Extract the (x, y) coordinate from the center of the cell holding the provided text.  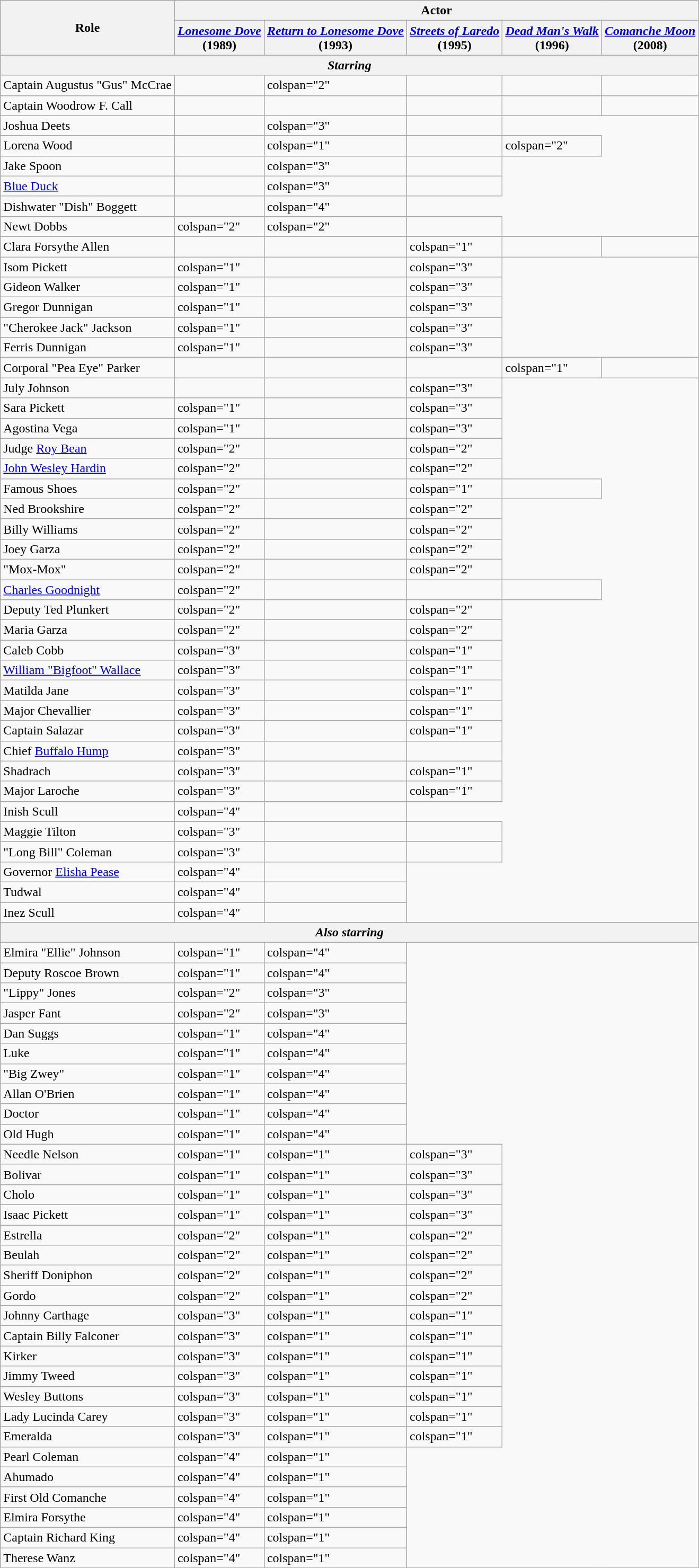
Old Hugh (88, 1134)
Ahumado (88, 1477)
Streets of Laredo (1995) (454, 38)
Elmira Forsythe (88, 1517)
Needle Nelson (88, 1154)
"Long Bill" Coleman (88, 852)
"Big Zwey" (88, 1074)
Jimmy Tweed (88, 1376)
Charles Goodnight (88, 590)
Inez Scull (88, 912)
Role (88, 28)
Kirker (88, 1356)
Deputy Roscoe Brown (88, 973)
Therese Wanz (88, 1557)
Gideon Walker (88, 287)
Johnny Carthage (88, 1316)
Deputy Ted Plunkert (88, 610)
Chief Buffalo Hump (88, 751)
Cholo (88, 1194)
Billy Williams (88, 529)
Dan Suggs (88, 1033)
Allan O'Brien (88, 1094)
Captain Woodrow F. Call (88, 105)
Newt Dobbs (88, 226)
Maggie Tilton (88, 831)
Maria Garza (88, 630)
Wesley Buttons (88, 1396)
Lady Lucinda Carey (88, 1416)
"Mox-Mox" (88, 569)
Gregor Dunnigan (88, 307)
Ferris Dunnigan (88, 348)
Clara Forsythe Allen (88, 246)
Also starring (350, 933)
Judge Roy Bean (88, 448)
Starring (350, 65)
Luke (88, 1053)
July Johnson (88, 388)
Captain Richard King (88, 1537)
Captain Billy Falconer (88, 1336)
Jake Spoon (88, 166)
Joshua Deets (88, 126)
Dead Man's Walk (1996) (552, 38)
Lonesome Dove (1989) (219, 38)
Captain Augustus "Gus" McCrae (88, 85)
"Lippy" Jones (88, 993)
Caleb Cobb (88, 650)
Elmira "Ellie" Johnson (88, 953)
Captain Salazar (88, 731)
Sara Pickett (88, 408)
Beulah (88, 1255)
Actor (436, 11)
Isom Pickett (88, 267)
Dishwater "Dish" Boggett (88, 206)
Comanche Moon (2008) (650, 38)
Ned Brookshire (88, 509)
Blue Duck (88, 186)
Return to Lonesome Dove (1993) (335, 38)
First Old Comanche (88, 1497)
Tudwal (88, 892)
Corporal "Pea Eye" Parker (88, 368)
Matilda Jane (88, 690)
Lorena Wood (88, 146)
Major Laroche (88, 791)
Sheriff Doniphon (88, 1275)
Estrella (88, 1235)
Isaac Pickett (88, 1215)
Inish Scull (88, 811)
Bolivar (88, 1174)
Doctor (88, 1114)
Emeralda (88, 1437)
Governor Elisha Pease (88, 872)
Agostina Vega (88, 428)
Famous Shoes (88, 489)
Joey Garza (88, 549)
Gordo (88, 1296)
Major Chevallier (88, 711)
Jasper Fant (88, 1013)
Pearl Coleman (88, 1457)
William "Bigfoot" Wallace (88, 670)
Shadrach (88, 771)
John Wesley Hardin (88, 468)
"Cherokee Jack" Jackson (88, 327)
